Identify which cell holds the provided text, then report its (X, Y) central coordinate. 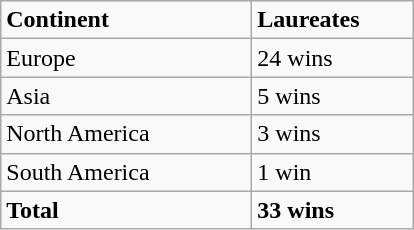
Continent (126, 20)
5 wins (332, 96)
North America (126, 134)
33 wins (332, 210)
24 wins (332, 58)
3 wins (332, 134)
Asia (126, 96)
Europe (126, 58)
Laureates (332, 20)
Total (126, 210)
1 win (332, 172)
South America (126, 172)
